From the cell containing the given text, extract its center point as [x, y] coordinate. 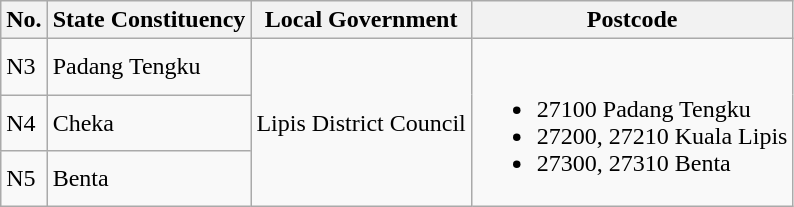
Postcode [632, 20]
No. [24, 20]
Padang Tengku [149, 67]
Benta [149, 178]
N4 [24, 122]
Local Government [361, 20]
State Constituency [149, 20]
N3 [24, 67]
Cheka [149, 122]
Lipis District Council [361, 122]
N5 [24, 178]
27100 Padang Tengku27200, 27210 Kuala Lipis27300, 27310 Benta [632, 122]
